Detect which cell encompasses the target text, then output its [x, y] center coordinate. 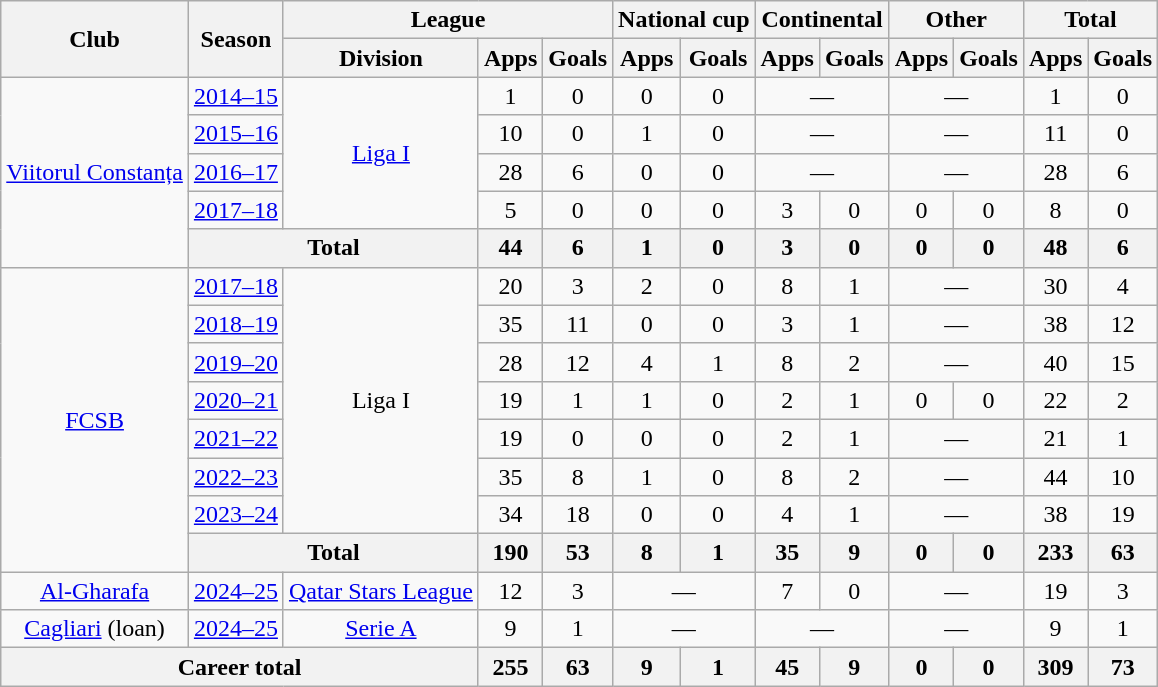
Cagliari (loan) [95, 629]
5 [510, 210]
309 [1055, 667]
2023–24 [236, 515]
2016–17 [236, 172]
Continental [822, 20]
20 [510, 286]
21 [1055, 438]
34 [510, 515]
7 [787, 591]
Season [236, 39]
National cup [684, 20]
Club [95, 39]
Viitorul Constanța [95, 172]
2015–16 [236, 134]
2020–21 [236, 400]
22 [1055, 400]
255 [510, 667]
Serie A [380, 629]
2018–19 [236, 324]
73 [1123, 667]
30 [1055, 286]
40 [1055, 362]
Career total [240, 667]
53 [578, 553]
Qatar Stars League [380, 591]
45 [787, 667]
233 [1055, 553]
FCSB [95, 419]
190 [510, 553]
Division [380, 58]
Other [956, 20]
League [448, 20]
2014–15 [236, 96]
Al-Gharafa [95, 591]
15 [1123, 362]
2019–20 [236, 362]
2022–23 [236, 477]
18 [578, 515]
2021–22 [236, 438]
48 [1055, 248]
